Capture the cell that displays the provided text and extract its [X, Y] central coordinate. 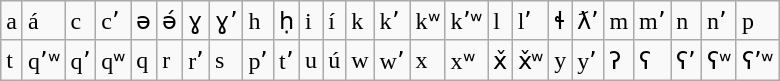
í [334, 21]
ə́ [170, 21]
ƛʼ [588, 21]
ɣ [196, 21]
w [360, 60]
pʼ [258, 60]
t [12, 60]
qʼʷ [44, 60]
a [12, 21]
s [226, 60]
l [500, 21]
ʕʼʷ [758, 60]
i [312, 21]
rʼ [196, 60]
x [428, 60]
ɣʼ [226, 21]
x̌ʷ [530, 60]
yʼ [588, 60]
h [258, 21]
á [44, 21]
n [686, 21]
ə [144, 21]
y [560, 60]
ʔ [619, 60]
u [312, 60]
tʼ [286, 60]
lʼ [530, 21]
xʷ [466, 60]
kʼ [392, 21]
ḥ [286, 21]
ú [334, 60]
p [758, 21]
wʼ [392, 60]
q [144, 60]
cʼ [114, 21]
ɬ [560, 21]
m [619, 21]
r [170, 60]
mʼ [652, 21]
x̌ [500, 60]
ʕ [652, 60]
c [80, 21]
k [360, 21]
kʷ [428, 21]
qʼ [80, 60]
qʷ [114, 60]
ʕʷ [718, 60]
kʼʷ [466, 21]
nʼ [718, 21]
ʕʼ [686, 60]
